Identify which cell holds the provided text, then report its [x, y] central coordinate. 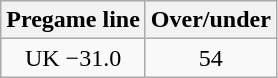
54 [210, 58]
Over/under [210, 20]
UK −31.0 [74, 58]
Pregame line [74, 20]
